Return [x, y] of the center of cell containing provided text 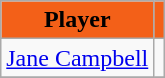
Jane Campbell [78, 58]
Player [78, 20]
